Pinpoint the cell where the given text exists, returning its [X, Y] midpoint coordinate. 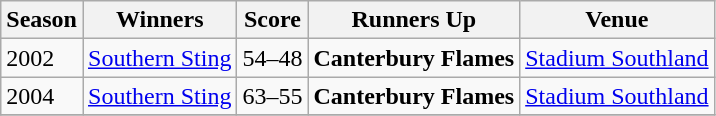
Score [272, 20]
Season [42, 20]
54–48 [272, 58]
Winners [159, 20]
Venue [617, 20]
63–55 [272, 96]
2002 [42, 58]
2004 [42, 96]
Runners Up [414, 20]
